Find where the given text appears and provide that cell's center as (X, Y) coordinate. 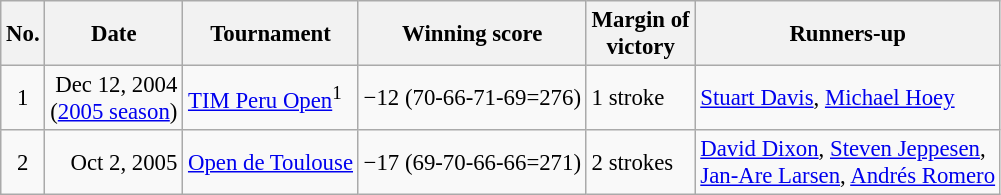
Dec 12, 2004(2005 season) (114, 98)
Tournament (271, 34)
−17 (69-70-66-66=271) (472, 162)
David Dixon, Steven Jeppesen, Jan-Are Larsen, Andrés Romero (848, 162)
Oct 2, 2005 (114, 162)
Stuart Davis, Michael Hoey (848, 98)
TIM Peru Open1 (271, 98)
Margin ofvictory (640, 34)
2 (23, 162)
Open de Toulouse (271, 162)
1 (23, 98)
−12 (70-66-71-69=276) (472, 98)
No. (23, 34)
2 strokes (640, 162)
1 stroke (640, 98)
Date (114, 34)
Runners-up (848, 34)
Winning score (472, 34)
